Capture the cell that displays the provided text and extract its [X, Y] central coordinate. 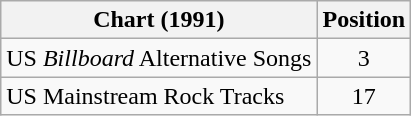
Chart (1991) [159, 20]
US Billboard Alternative Songs [159, 58]
17 [364, 96]
US Mainstream Rock Tracks [159, 96]
Position [364, 20]
3 [364, 58]
